Find where the given text appears and provide that cell's center as [x, y] coordinate. 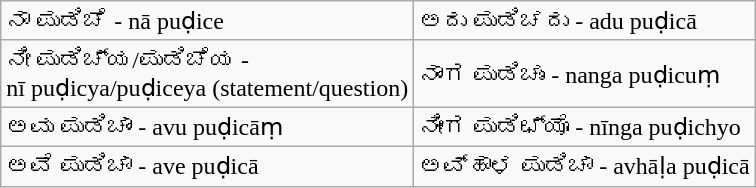
ನೀಂಗ ಪುಡಿಛ್ಯೊ - nīnga puḍichyo [584, 127]
ಅದು ಪುಡಿಚದು - adu puḍicā [584, 21]
ಅವ್ಹಾಳ ಪುಡಿಚಾ - avhāḷa puḍicā [584, 166]
ನಾ ಪುಡಿಚೆ - nā puḍice [208, 21]
ಅವು ಪುಡಿಚಾಂ - avu puḍicāṃ [208, 127]
ನೀ ಪುಡಿಚ್ಯ/ಪುಡಿಚೆಯ -nī puḍicya/puḍiceya (statement/question) [208, 74]
ನಾಂಗ ಪುಡಿಚುಂ - nanga puḍicuṃ [584, 74]
ಅವೆ ಪುಡಿಚಾ - ave puḍicā [208, 166]
